For the text-containing cell, return its midpoint in (x, y) coordinate format. 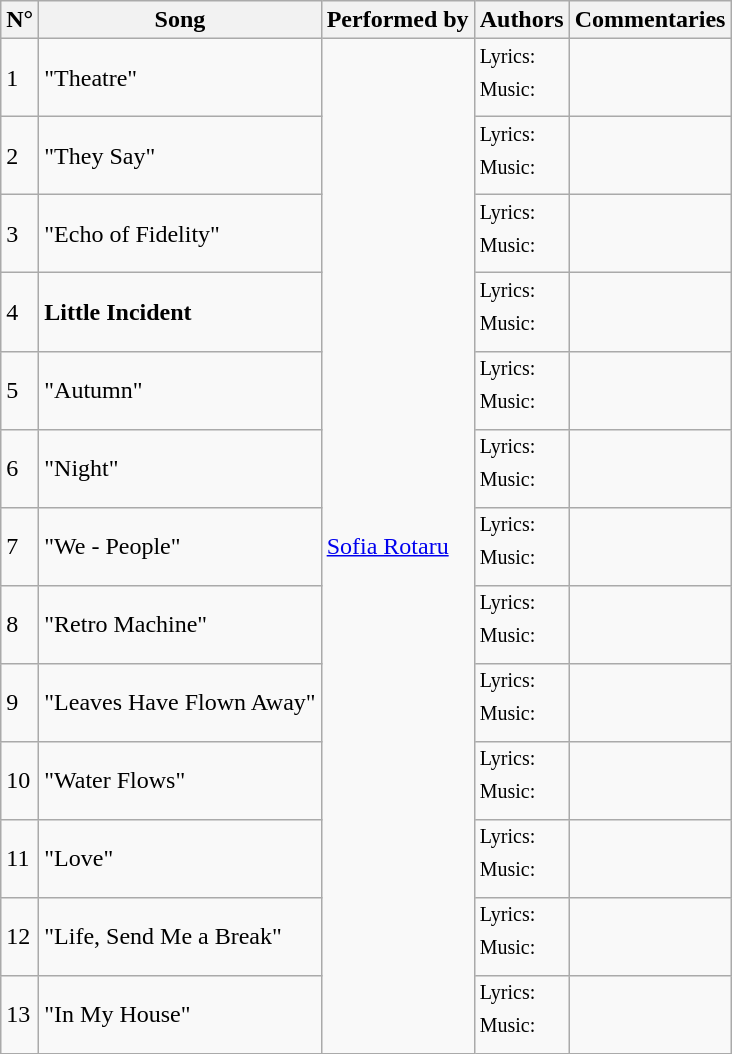
"They Say" (180, 156)
6 (20, 468)
10 (20, 780)
5 (20, 390)
Song (180, 20)
12 (20, 936)
"Night" (180, 468)
8 (20, 624)
N° (20, 20)
"Autumn" (180, 390)
Sofia Rotaru (398, 546)
"Theatre" (180, 78)
11 (20, 858)
"Leaves Have Flown Away" (180, 702)
"Retro Machine" (180, 624)
Performed by (398, 20)
"Life, Send Me a Break" (180, 936)
Commentaries (650, 20)
1 (20, 78)
"Love" (180, 858)
2 (20, 156)
9 (20, 702)
Little Incident (180, 312)
"Echo of Fidelity" (180, 234)
"Water Flows" (180, 780)
Authors (522, 20)
3 (20, 234)
4 (20, 312)
"We - People" (180, 546)
"In My House" (180, 1014)
7 (20, 546)
13 (20, 1014)
